Search for the cell housing the specified text and yield its (x, y) center coordinate. 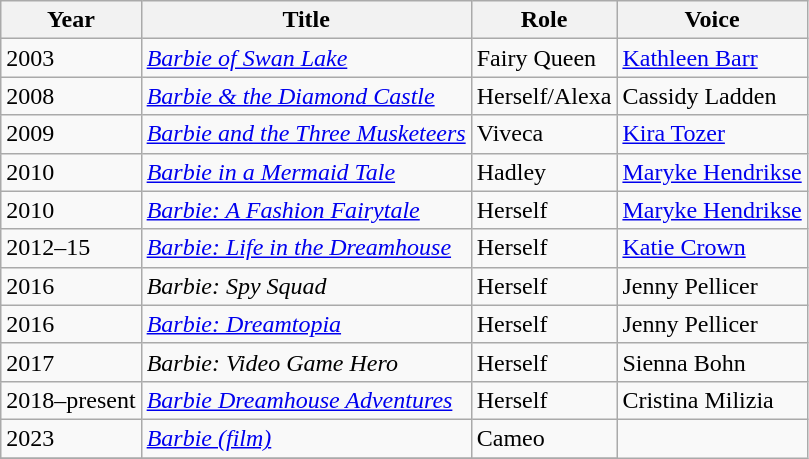
Barbie in a Mermaid Tale (306, 172)
Barbie (film) (306, 438)
Barbie and the Three Musketeers (306, 134)
Barbie: Video Game Hero (306, 362)
Barbie of Swan Lake (306, 58)
Barbie: Life in the Dreamhouse (306, 248)
Kira Tozer (712, 134)
Barbie: Spy Squad (306, 286)
2008 (71, 96)
Barbie: Dreamtopia (306, 324)
Barbie Dreamhouse Adventures (306, 400)
Sienna Bohn (712, 362)
Role (544, 20)
2003 (71, 58)
Cameo (544, 438)
Fairy Queen (544, 58)
2012–15 (71, 248)
Voice (712, 20)
Katie Crown (712, 248)
Cristina Milizia (712, 400)
Kathleen Barr (712, 58)
2009 (71, 134)
Barbie: A Fashion Fairytale (306, 210)
Barbie & the Diamond Castle (306, 96)
Title (306, 20)
2023 (71, 438)
2017 (71, 362)
2018–present (71, 400)
Herself/Alexa (544, 96)
Cassidy Ladden (712, 96)
Hadley (544, 172)
Year (71, 20)
Viveca (544, 134)
